Pinpoint the cell where the given text exists, returning its (X, Y) midpoint coordinate. 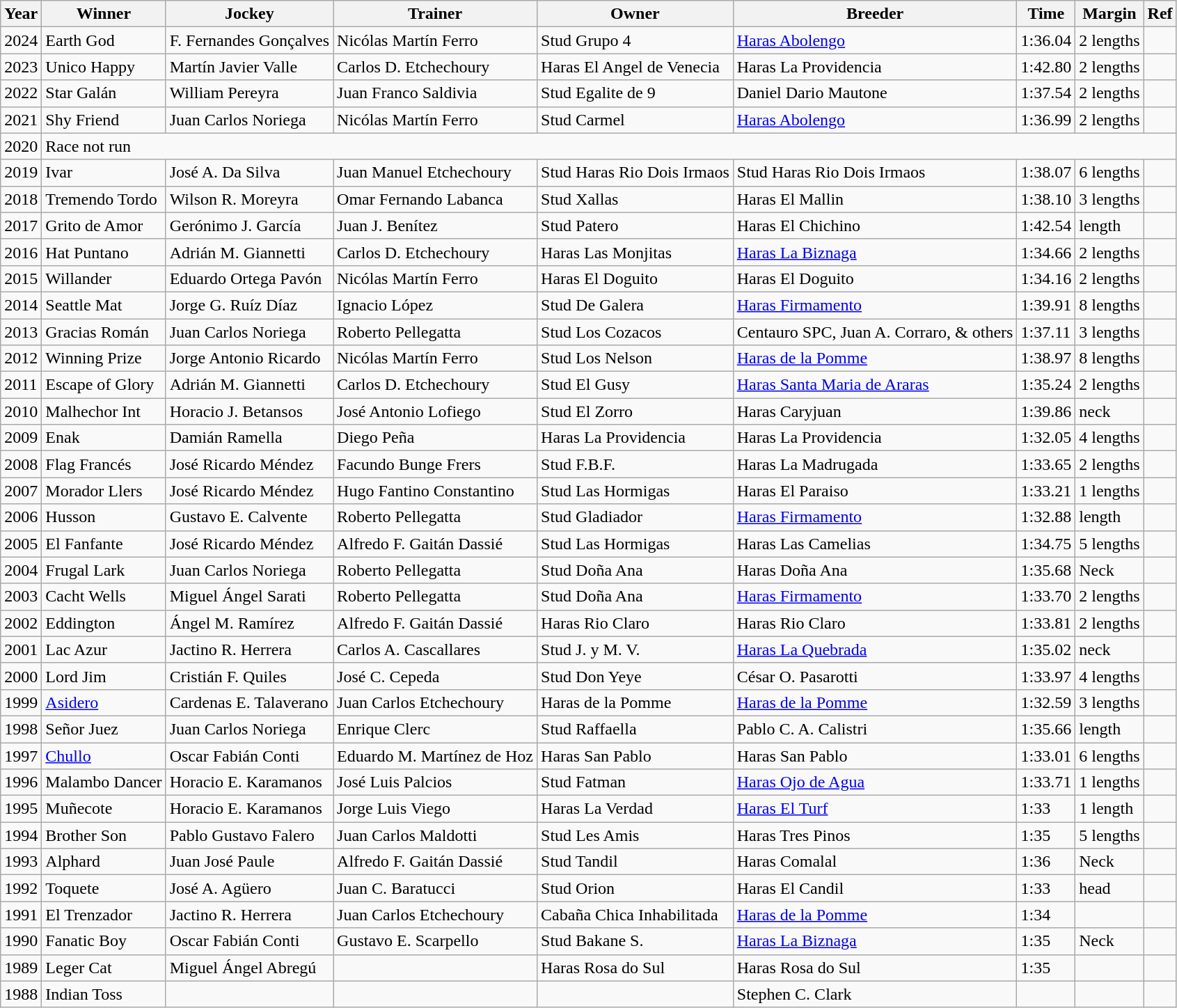
2024 (21, 40)
1999 (21, 702)
1:33.21 (1046, 491)
Eddington (104, 623)
El Fanfante (104, 544)
1990 (21, 941)
2016 (21, 252)
Ignacio López (436, 305)
Winner (104, 14)
Stud De Galera (635, 305)
Stud Les Amis (635, 835)
José A. Agüero (249, 888)
Stud Orion (635, 888)
1992 (21, 888)
1997 (21, 755)
1991 (21, 915)
El Trenzador (104, 915)
Haras El Paraiso (875, 491)
Fanatic Boy (104, 941)
Juan José Paule (249, 862)
Haras Las Camelias (875, 544)
Haras El Chichino (875, 226)
2017 (21, 226)
1998 (21, 729)
Wilson R. Moreyra (249, 199)
Shy Friend (104, 120)
2023 (21, 67)
1:42.80 (1046, 67)
Pablo C. A. Calistri (875, 729)
1993 (21, 862)
Cristián F. Quiles (249, 676)
1989 (21, 968)
Jockey (249, 14)
1:39.86 (1046, 411)
Stud Grupo 4 (635, 40)
Race not run (609, 146)
Miguel Ángel Abregú (249, 968)
Seattle Mat (104, 305)
1:33.97 (1046, 676)
2010 (21, 411)
1996 (21, 782)
Stud Egalite de 9 (635, 93)
2009 (21, 438)
1:35.68 (1046, 570)
Haras Doña Ana (875, 570)
2013 (21, 332)
Stud Fatman (635, 782)
José C. Cepeda (436, 676)
Hugo Fantino Constantino (436, 491)
2007 (21, 491)
Juan J. Benítez (436, 226)
1:32.88 (1046, 517)
Haras Caryjuan (875, 411)
Juan Franco Saldivia (436, 93)
1:38.07 (1046, 173)
Centauro SPC, Juan A. Corraro, & others (875, 332)
1:35.66 (1046, 729)
Leger Cat (104, 968)
Brother Son (104, 835)
Jorge G. Ruíz Díaz (249, 305)
1:37.11 (1046, 332)
Year (21, 14)
Stud Bakane S. (635, 941)
1:39.91 (1046, 305)
Stud Gladiador (635, 517)
Time (1046, 14)
Eduardo Ortega Pavón (249, 278)
Stephen C. Clark (875, 994)
Juan Manuel Etchechoury (436, 173)
1988 (21, 994)
Muñecote (104, 809)
Haras Tres Pinos (875, 835)
2020 (21, 146)
1:33.70 (1046, 597)
Daniel Dario Mautone (875, 93)
1:38.10 (1046, 199)
José Antonio Lofiego (436, 411)
Escape of Glory (104, 385)
Martín Javier Valle (249, 67)
Haras El Turf (875, 809)
1:33.01 (1046, 755)
Flag Francés (104, 464)
2022 (21, 93)
Haras Comalal (875, 862)
2018 (21, 199)
2001 (21, 649)
Damián Ramella (249, 438)
Cardenas E. Talaverano (249, 702)
2005 (21, 544)
1:35.02 (1046, 649)
2003 (21, 597)
1:34.75 (1046, 544)
Haras Santa Maria de Araras (875, 385)
1:38.97 (1046, 359)
Carlos A. Cascallares (436, 649)
Cabaña Chica Inhabilitada (635, 915)
Stud Los Nelson (635, 359)
Morador Llers (104, 491)
Tremendo Tordo (104, 199)
1995 (21, 809)
Señor Juez (104, 729)
Stud Carmel (635, 120)
1:37.54 (1046, 93)
Husson (104, 517)
Omar Fernando Labanca (436, 199)
Haras La Verdad (635, 809)
1:34.66 (1046, 252)
Juan C. Baratucci (436, 888)
1:33.81 (1046, 623)
Horacio J. Betansos (249, 411)
Haras Las Monjitas (635, 252)
Stud Los Cozacos (635, 332)
1:34.16 (1046, 278)
Alphard (104, 862)
Gerónimo J. García (249, 226)
2006 (21, 517)
Stud F.B.F. (635, 464)
1:32.05 (1046, 438)
Stud J. y M. V. (635, 649)
1:36.99 (1046, 120)
1:33.71 (1046, 782)
Haras La Quebrada (875, 649)
F. Fernandes Gonçalves (249, 40)
Malambo Dancer (104, 782)
1:32.59 (1046, 702)
Stud Don Yeye (635, 676)
Unico Happy (104, 67)
Toquete (104, 888)
Enrique Clerc (436, 729)
César O. Pasarotti (875, 676)
Miguel Ángel Sarati (249, 597)
2012 (21, 359)
Chullo (104, 755)
2021 (21, 120)
Stud Raffaella (635, 729)
Jorge Luis Viego (436, 809)
Stud El Zorro (635, 411)
Ref (1160, 14)
Haras El Candil (875, 888)
Malhechor Int (104, 411)
1:36.04 (1046, 40)
Willander (104, 278)
Earth God (104, 40)
Asidero (104, 702)
Gracias Román (104, 332)
Lord Jim (104, 676)
2019 (21, 173)
Winning Prize (104, 359)
2002 (21, 623)
2004 (21, 570)
Haras El Mallin (875, 199)
Hat Puntano (104, 252)
Trainer (436, 14)
Stud El Gusy (635, 385)
Stud Tandil (635, 862)
1 length (1109, 809)
head (1109, 888)
2015 (21, 278)
2000 (21, 676)
Cacht Wells (104, 597)
1:35.24 (1046, 385)
Gustavo E. Scarpello (436, 941)
Juan Carlos Maldotti (436, 835)
Stud Xallas (635, 199)
Diego Peña (436, 438)
Haras La Madrugada (875, 464)
Indian Toss (104, 994)
Star Galán (104, 93)
Grito de Amor (104, 226)
2014 (21, 305)
Jorge Antonio Ricardo (249, 359)
Ángel M. Ramírez (249, 623)
1:42.54 (1046, 226)
Ivar (104, 173)
Gustavo E. Calvente (249, 517)
José Luis Palcios (436, 782)
Enak (104, 438)
Frugal Lark (104, 570)
Haras El Angel de Venecia (635, 67)
Pablo Gustavo Falero (249, 835)
Breeder (875, 14)
Margin (1109, 14)
William Pereyra (249, 93)
Owner (635, 14)
1:34 (1046, 915)
Eduardo M. Martínez de Hoz (436, 755)
1:33.65 (1046, 464)
Facundo Bunge Frers (436, 464)
2008 (21, 464)
Stud Patero (635, 226)
Lac Azur (104, 649)
1:36 (1046, 862)
2011 (21, 385)
Haras Ojo de Agua (875, 782)
1994 (21, 835)
José A. Da Silva (249, 173)
